Detect which cell encompasses the target text, then output its (X, Y) center coordinate. 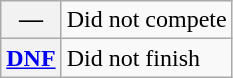
— (31, 20)
Did not compete (146, 20)
Did not finish (146, 58)
DNF (31, 58)
